Return the [X, Y] coordinate for the center point of the cell that contains the specified text.  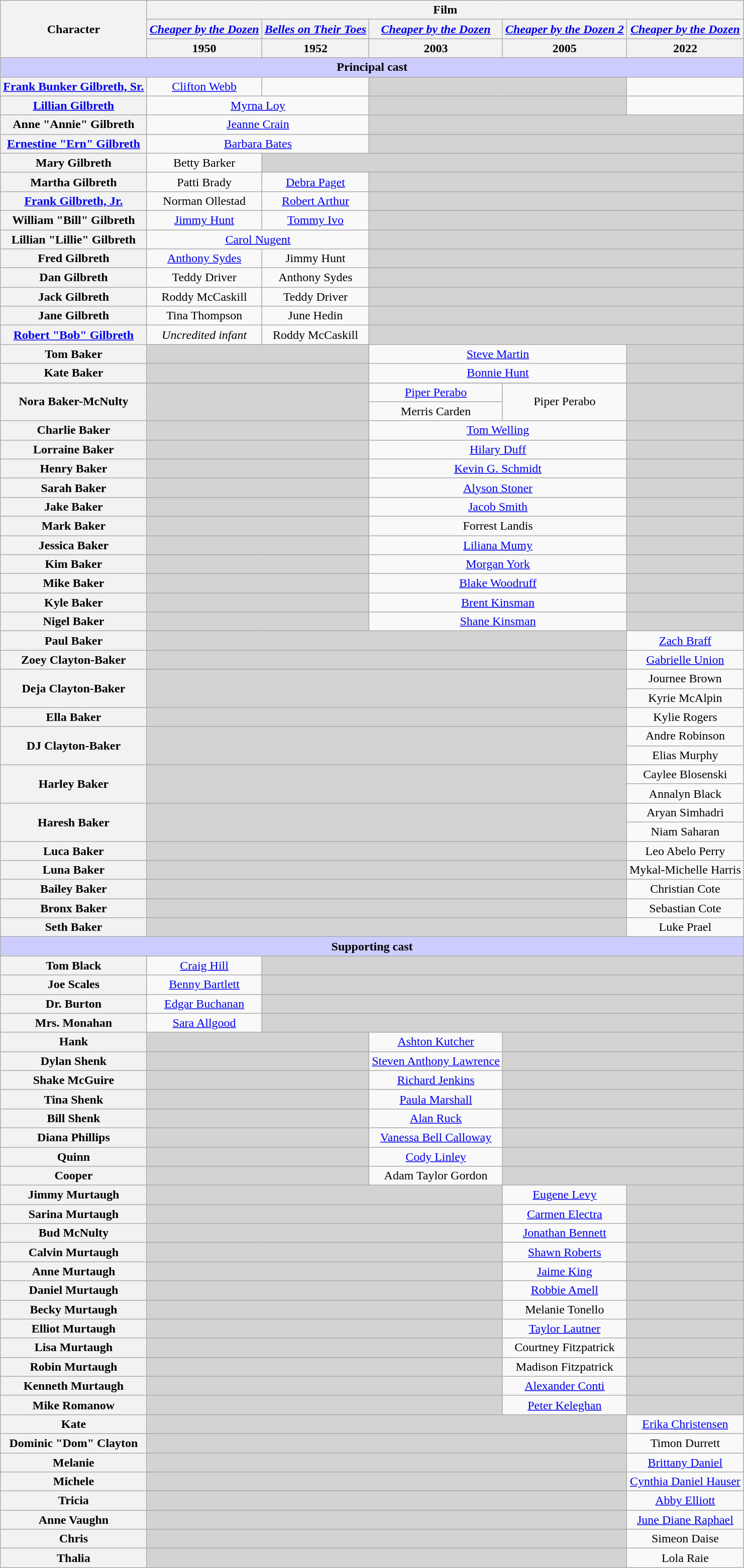
Jane Gilbreth [73, 316]
Erika Christensen [685, 1424]
Blake Woodruff [498, 583]
Adam Taylor Gordon [436, 1176]
Bill Shenk [73, 1118]
Jake Baker [73, 507]
Diana Phillips [73, 1137]
Harley Baker [73, 784]
William "Bill" Gilbreth [73, 220]
Sarah Baker [73, 488]
Henry Baker [73, 468]
Lisa Murtaugh [73, 1348]
1952 [315, 48]
Tina Thompson [204, 316]
Tommy Ivo [315, 220]
Luke Prael [685, 927]
1950 [204, 48]
Supporting cast [372, 946]
Lillian Gilbreth [73, 105]
Daniel Murtaugh [73, 1290]
Becky Murtaugh [73, 1309]
Melanie [73, 1463]
Zach Braff [685, 641]
Jaime King [565, 1271]
Jonathan Bennett [565, 1233]
Bud McNulty [73, 1233]
Tom Black [73, 966]
Lola Raie [685, 1558]
Peter Keleghan [565, 1405]
Tricia [73, 1501]
Myrna Loy [258, 105]
Bronx Baker [73, 908]
Mike Romanow [73, 1405]
Kyrie McAlpin [685, 698]
Paula Marshall [436, 1099]
Kim Baker [73, 564]
2005 [565, 48]
Journee Brown [685, 679]
Steve Martin [498, 354]
Charlie Baker [73, 430]
Anne Vaughn [73, 1520]
Kevin G. Schmidt [498, 468]
Madison Fitzpatrick [565, 1367]
Tina Shenk [73, 1099]
Vanessa Bell Calloway [436, 1137]
Barbara Bates [258, 144]
Carol Nugent [258, 239]
Dan Gilbreth [73, 278]
Norman Ollestad [204, 201]
Jack Gilbreth [73, 297]
Belles on Their Toes [315, 29]
Fred Gilbreth [73, 259]
Tom Welling [498, 430]
2003 [436, 48]
Robert "Bob" Gilbreth [73, 335]
June Diane Raphael [685, 1520]
Sara Allgood [204, 1023]
Dr. Burton [73, 1004]
Dylan Shenk [73, 1061]
Merris Carden [436, 411]
Frank Bunker Gilbreth, Sr. [73, 86]
Jessica Baker [73, 545]
Mary Gilbreth [73, 163]
Richard Jenkins [436, 1080]
Elias Murphy [685, 755]
Nora Baker-McNulty [73, 402]
Annalyn Black [685, 793]
Alan Ruck [436, 1118]
Calvin Murtaugh [73, 1252]
Alyson Stoner [498, 488]
Andre Robinson [685, 736]
Anne "Annie" Gilbreth [73, 125]
Timon Durrett [685, 1443]
Lorraine Baker [73, 449]
Shane Kinsman [498, 622]
Mrs. Monahan [73, 1023]
Aryan Simhadri [685, 812]
Steven Anthony Lawrence [436, 1061]
Principal cast [372, 67]
2022 [685, 48]
Martha Gilbreth [73, 182]
Ernestine "Ern" Gilbreth [73, 144]
Patti Brady [204, 182]
Jimmy Murtaugh [73, 1195]
Abby Elliott [685, 1501]
Lillian "Lillie" Gilbreth [73, 239]
Gabrielle Union [685, 660]
Dominic "Dom" Clayton [73, 1443]
Kate Baker [73, 373]
Quinn [73, 1156]
Elliot Murtaugh [73, 1329]
Robbie Amell [565, 1290]
Deja Clayton-Baker [73, 688]
June Hedin [315, 316]
Caylee Blosenski [685, 774]
Ella Baker [73, 717]
Anne Murtaugh [73, 1271]
Hilary Duff [498, 449]
Jeanne Crain [258, 125]
Bonnie Hunt [498, 373]
Joe Scales [73, 985]
DJ Clayton-Baker [73, 746]
Kylie Rogers [685, 717]
Character [73, 29]
Shawn Roberts [565, 1252]
Cooper [73, 1176]
Kyle Baker [73, 602]
Ashton Kutcher [436, 1042]
Kenneth Murtaugh [73, 1386]
Zoey Clayton-Baker [73, 660]
Clifton Webb [204, 86]
Luna Baker [73, 870]
Shake McGuire [73, 1080]
Jacob Smith [498, 507]
Simeon Daise [685, 1539]
Brittany Daniel [685, 1463]
Cynthia Daniel Hauser [685, 1482]
Nigel Baker [73, 622]
Debra Paget [315, 182]
Film [445, 10]
Haresh Baker [73, 822]
Tom Baker [73, 354]
Edgar Buchanan [204, 1004]
Cody Linley [436, 1156]
Mark Baker [73, 526]
Alexander Conti [565, 1386]
Robin Murtaugh [73, 1367]
Carmen Electra [565, 1214]
Eugene Levy [565, 1195]
Betty Barker [204, 163]
Sarina Murtaugh [73, 1214]
Cheaper by the Dozen 2 [565, 29]
Taylor Lautner [565, 1329]
Christian Cote [685, 889]
Benny Bartlett [204, 985]
Luca Baker [73, 851]
Mykal-Michelle Harris [685, 870]
Frank Gilbreth, Jr. [73, 201]
Mike Baker [73, 583]
Courtney Fitzpatrick [565, 1348]
Morgan York [498, 564]
Michele [73, 1482]
Craig Hill [204, 966]
Niam Saharan [685, 831]
Hank [73, 1042]
Brent Kinsman [498, 602]
Liliana Mumy [498, 545]
Robert Arthur [315, 201]
Forrest Landis [498, 526]
Uncredited infant [204, 335]
Chris [73, 1539]
Leo Abelo Perry [685, 851]
Seth Baker [73, 927]
Bailey Baker [73, 889]
Paul Baker [73, 641]
Sebastian Cote [685, 908]
Thalia [73, 1558]
Kate [73, 1424]
Melanie Tonello [565, 1309]
